Determine the [x, y] coordinate at the center of the cell enclosing the given text.  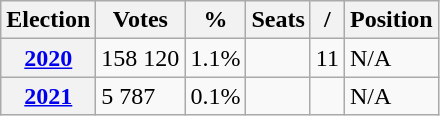
Seats [278, 20]
11 [327, 58]
% [216, 20]
2020 [48, 58]
Election [48, 20]
158 120 [140, 58]
2021 [48, 96]
1.1% [216, 58]
0.1% [216, 96]
5 787 [140, 96]
Votes [140, 20]
Position [392, 20]
/ [327, 20]
